Find where the given text appears and provide that cell's center as [x, y] coordinate. 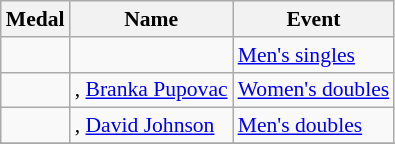
Medal [36, 19]
Women's doubles [314, 90]
Men's singles [314, 55]
Name [152, 19]
, David Johnson [152, 126]
Men's doubles [314, 126]
Event [314, 19]
, Branka Pupovac [152, 90]
